Provide the [x, y] coordinate of the cell's center where the given text is located.  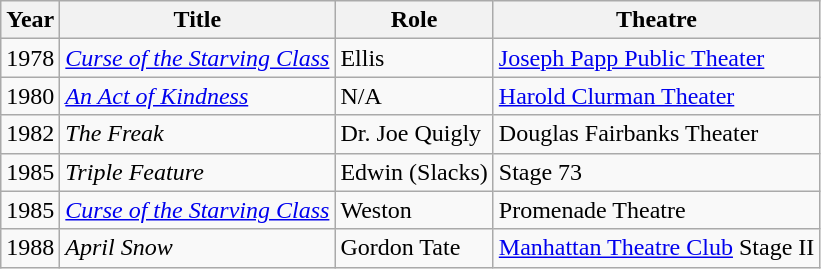
Triple Feature [198, 172]
1978 [30, 58]
Joseph Papp Public Theater [656, 58]
Harold Clurman Theater [656, 96]
Theatre [656, 20]
Role [414, 20]
1988 [30, 248]
Stage 73 [656, 172]
The Freak [198, 134]
Ellis [414, 58]
Douglas Fairbanks Theater [656, 134]
1980 [30, 96]
1982 [30, 134]
Edwin (Slacks) [414, 172]
An Act of Kindness [198, 96]
N/A [414, 96]
Manhattan Theatre Club Stage II [656, 248]
Dr. Joe Quigly [414, 134]
Title [198, 20]
Promenade Theatre [656, 210]
Weston [414, 210]
April Snow [198, 248]
Year [30, 20]
Gordon Tate [414, 248]
